Return the [x, y] coordinate for the center point of the cell that contains the specified text.  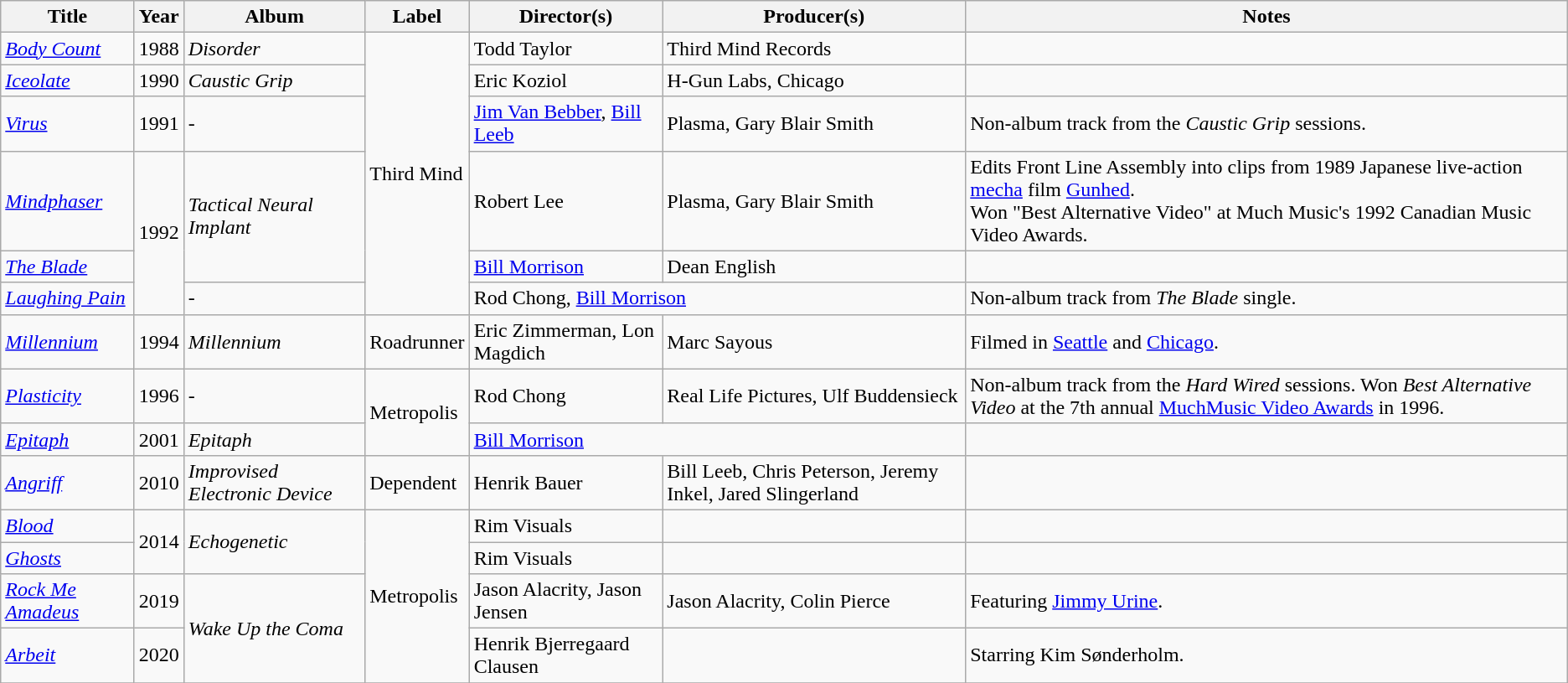
1994 [159, 342]
Year [159, 17]
Rod Chong, Bill Morrison [717, 298]
2001 [159, 439]
Todd Taylor [566, 49]
Arbeit [68, 655]
1990 [159, 80]
Rock Me Amadeus [68, 602]
Iceolate [68, 80]
Caustic Grip [274, 80]
Director(s) [566, 17]
Eric Koziol [566, 80]
2014 [159, 541]
Third Mind [417, 173]
Body Count [68, 49]
1988 [159, 49]
Tactical Neural Implant [274, 216]
Rod Chong [566, 396]
Label [417, 17]
Bill Leeb, Chris Peterson, Jeremy Inkel, Jared Slingerland [814, 483]
Plasticity [68, 396]
2020 [159, 655]
Roadrunner [417, 342]
Starring Kim Sønderholm. [1266, 655]
Henrik Bjerregaard Clausen [566, 655]
Marc Sayous [814, 342]
Real Life Pictures, Ulf Buddensieck [814, 396]
Jason Alacrity, Colin Pierce [814, 602]
Non-album track from the Caustic Grip sessions. [1266, 124]
2019 [159, 602]
Blood [68, 525]
1992 [159, 233]
Echogenetic [274, 541]
Producer(s) [814, 17]
Wake Up the Coma [274, 629]
Third Mind Records [814, 49]
Mindphaser [68, 201]
Laughing Pain [68, 298]
Notes [1266, 17]
Non-album track from The Blade single. [1266, 298]
Jim Van Bebber, Bill Leeb [566, 124]
Jason Alacrity, Jason Jensen [566, 602]
2010 [159, 483]
H-Gun Labs, Chicago [814, 80]
Featuring Jimmy Urine. [1266, 602]
Ghosts [68, 557]
Henrik Bauer [566, 483]
Filmed in Seattle and Chicago. [1266, 342]
Album [274, 17]
Disorder [274, 49]
Non-album track from the Hard Wired sessions. Won Best Alternative Video at the 7th annual MuchMusic Video Awards in 1996. [1266, 396]
The Blade [68, 266]
Robert Lee [566, 201]
Angriff [68, 483]
Dean English [814, 266]
Title [68, 17]
Improvised Electronic Device [274, 483]
Dependent [417, 483]
Eric Zimmerman, Lon Magdich [566, 342]
Virus [68, 124]
1991 [159, 124]
1996 [159, 396]
